Detect which cell encompasses the target text, then output its (X, Y) center coordinate. 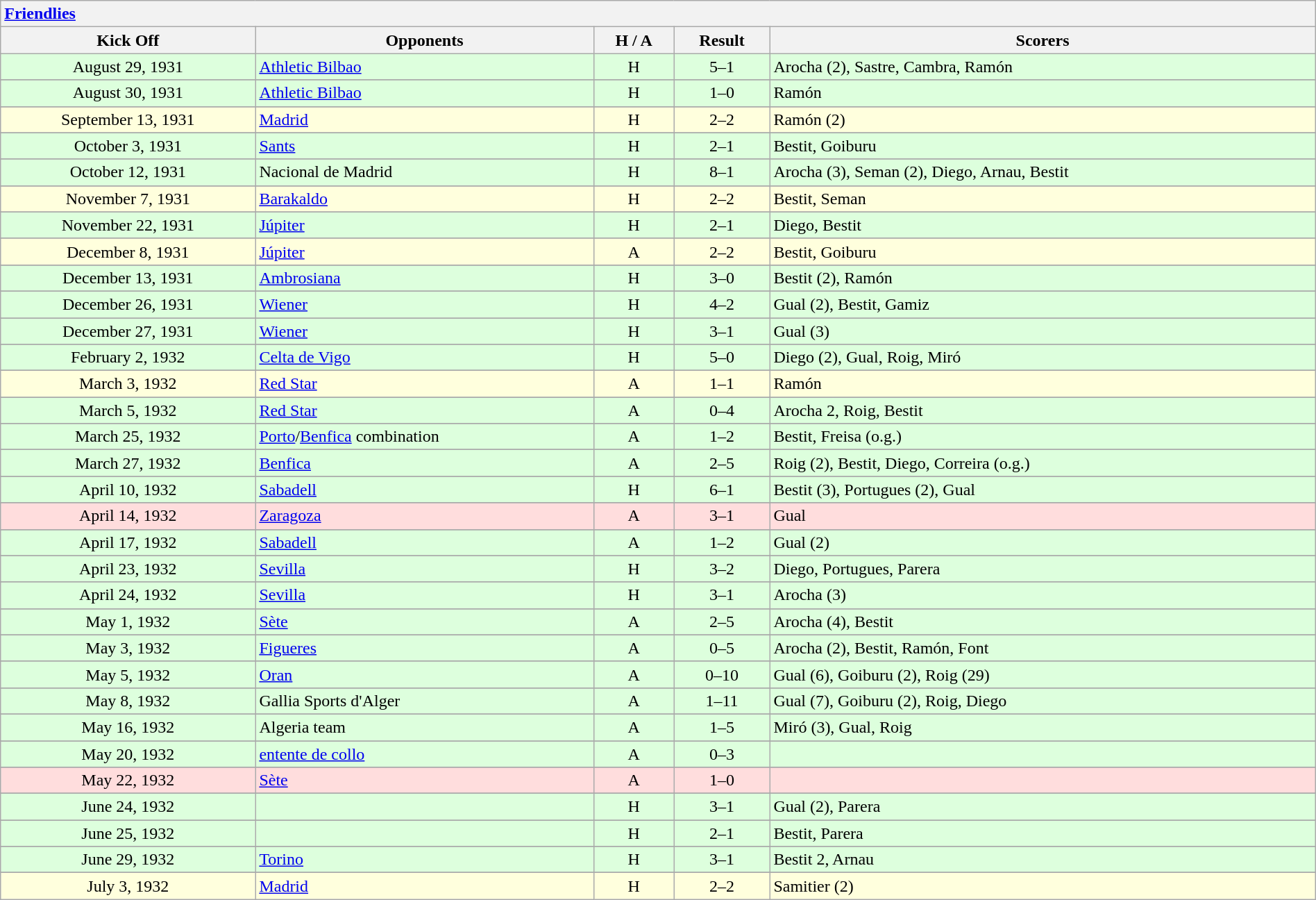
Diego, Portugues, Parera (1043, 569)
Sants (425, 146)
entente de collo (425, 753)
3–2 (722, 569)
June 24, 1932 (128, 807)
Arocha (4), Bestit (1043, 622)
5–1 (722, 67)
Benfica (425, 463)
Scorers (1043, 40)
November 7, 1931 (128, 199)
Barakaldo (425, 199)
1–5 (722, 727)
Gual (1043, 516)
April 23, 1932 (128, 569)
March 5, 1932 (128, 410)
May 20, 1932 (128, 753)
0–3 (722, 753)
Bestit (2), Ramón (1043, 278)
6–1 (722, 490)
Friendlies (658, 14)
Nacional de Madrid (425, 172)
May 8, 1932 (128, 701)
Bestit (3), Portugues (2), Gual (1043, 490)
April 10, 1932 (128, 490)
May 1, 1932 (128, 622)
May 5, 1932 (128, 674)
Gual (2), Bestit, Gamiz (1043, 304)
March 27, 1932 (128, 463)
Opponents (425, 40)
Result (722, 40)
November 22, 1931 (128, 225)
Gual (2) (1043, 542)
Bestit 2, Arnau (1043, 860)
December 27, 1931 (128, 331)
1–1 (722, 384)
Bestit, Freisa (o.g.) (1043, 437)
Gual (7), Goiburu (2), Roig, Diego (1043, 701)
Bestit, Seman (1043, 199)
Torino (425, 860)
Diego, Bestit (1043, 225)
Zaragoza (425, 516)
August 29, 1931 (128, 67)
September 13, 1931 (128, 119)
October 12, 1931 (128, 172)
0–5 (722, 648)
Porto/Benfica combination (425, 437)
June 25, 1932 (128, 833)
March 25, 1932 (128, 437)
Celta de Vigo (425, 358)
April 24, 1932 (128, 595)
0–10 (722, 674)
Gallia Sports d'Alger (425, 701)
Arocha (2), Sastre, Cambra, Ramón (1043, 67)
October 3, 1931 (128, 146)
Kick Off (128, 40)
December 8, 1931 (128, 251)
3–0 (722, 278)
May 16, 1932 (128, 727)
Ramón (2) (1043, 119)
Ambrosiana (425, 278)
Figueres (425, 648)
July 3, 1932 (128, 886)
5–0 (722, 358)
0–4 (722, 410)
May 3, 1932 (128, 648)
Miró (3), Gual, Roig (1043, 727)
Algeria team (425, 727)
June 29, 1932 (128, 860)
Arocha (3), Seman (2), Diego, Arnau, Bestit (1043, 172)
Oran (425, 674)
1–11 (722, 701)
Samitier (2) (1043, 886)
Arocha (2), Bestit, Ramón, Font (1043, 648)
Diego (2), Gual, Roig, Miró (1043, 358)
April 17, 1932 (128, 542)
May 22, 1932 (128, 781)
December 26, 1931 (128, 304)
Arocha 2, Roig, Bestit (1043, 410)
8–1 (722, 172)
Gual (3) (1043, 331)
February 2, 1932 (128, 358)
4–2 (722, 304)
August 30, 1931 (128, 93)
H / A (634, 40)
Arocha (3) (1043, 595)
Gual (2), Parera (1043, 807)
Bestit, Parera (1043, 833)
Roig (2), Bestit, Diego, Correira (o.g.) (1043, 463)
March 3, 1932 (128, 384)
Gual (6), Goiburu (2), Roig (29) (1043, 674)
December 13, 1931 (128, 278)
April 14, 1932 (128, 516)
